Identify which cell holds the provided text, then report its [X, Y] central coordinate. 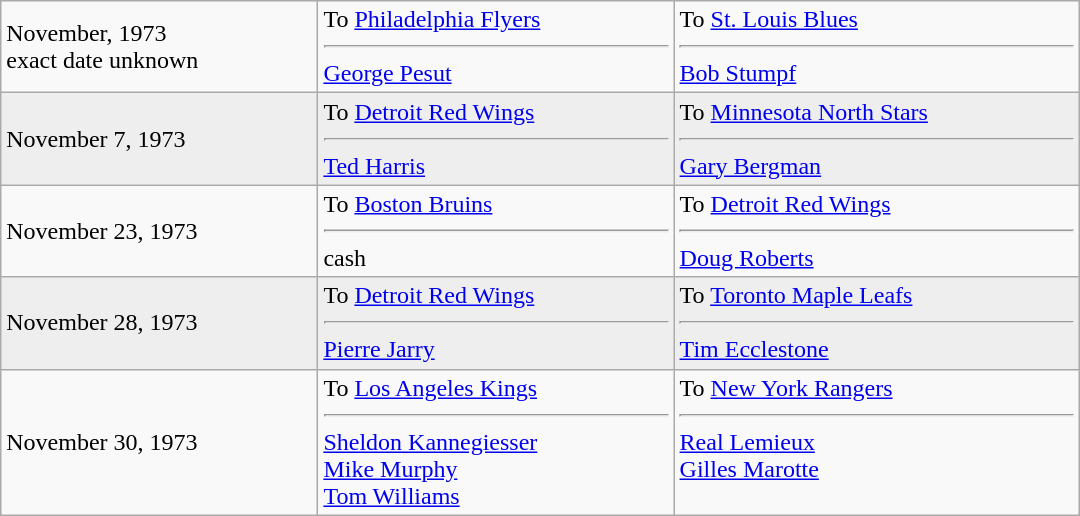
To New York RangersReal LemieuxGilles Marotte [876, 442]
To Detroit Red WingsPierre Jarry [496, 323]
November, 1973exact date unknown [160, 47]
To Minnesota North StarsGary Bergman [876, 139]
To Detroit Red WingsDoug Roberts [876, 231]
To Toronto Maple LeafsTim Ecclestone [876, 323]
November 7, 1973 [160, 139]
To St. Louis BluesBob Stumpf [876, 47]
To Detroit Red WingsTed Harris [496, 139]
To Boston Bruinscash [496, 231]
November 30, 1973 [160, 442]
To Philadelphia FlyersGeorge Pesut [496, 47]
November 23, 1973 [160, 231]
To Los Angeles KingsSheldon KannegiesserMike MurphyTom Williams [496, 442]
November 28, 1973 [160, 323]
